Scan for the cell matching the given text and deliver its [x, y] coordinate at center. 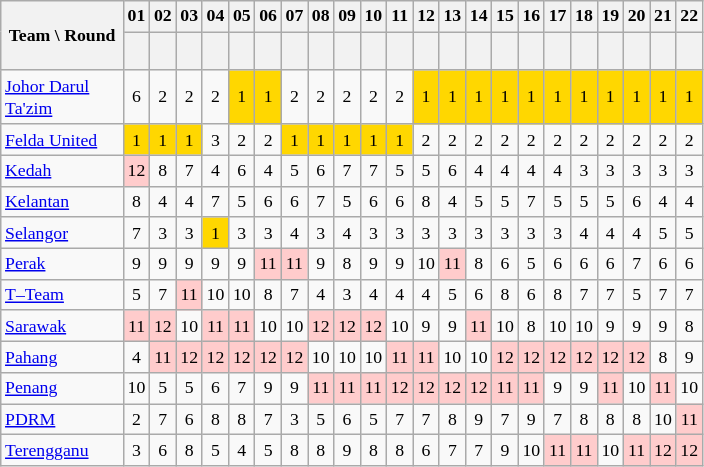
04 [215, 16]
18 [584, 16]
09 [347, 16]
Perak [62, 264]
19 [610, 16]
06 [268, 16]
02 [163, 16]
07 [294, 16]
PDRM [62, 420]
17 [557, 16]
03 [189, 16]
21 [663, 16]
16 [531, 16]
Selangor [62, 232]
05 [242, 16]
Kedah [62, 170]
Pahang [62, 356]
Penang [62, 388]
08 [321, 16]
T–Team [62, 294]
Team \ Round [62, 36]
Terengganu [62, 450]
Sarawak [62, 326]
Johor Darul Ta'zim [62, 97]
13 [452, 16]
Kelantan [62, 202]
15 [505, 16]
Felda United [62, 140]
14 [478, 16]
01 [136, 16]
20 [636, 16]
22 [689, 16]
